Capture the cell that displays the provided text and extract its (X, Y) central coordinate. 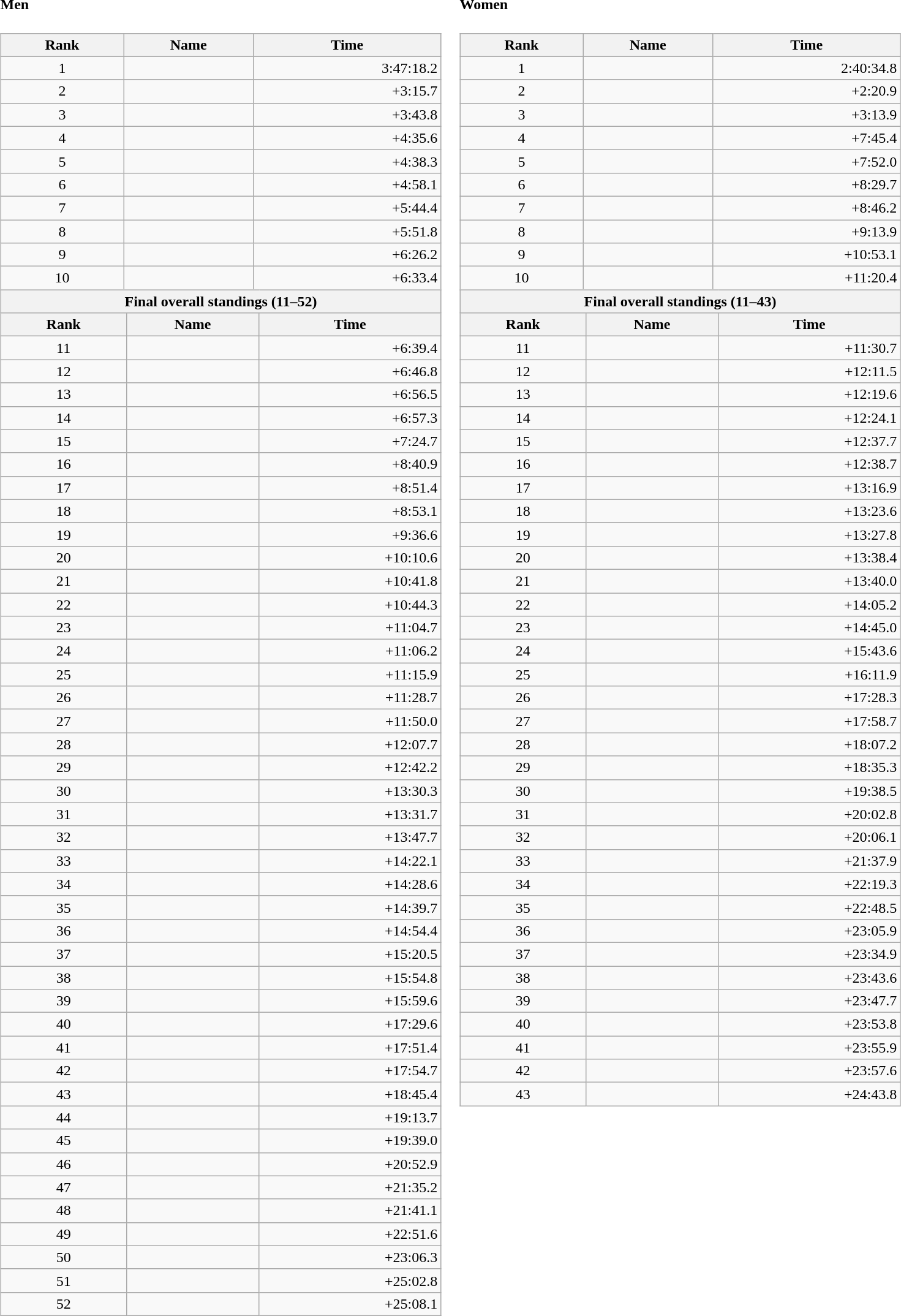
+17:51.4 (350, 1048)
+6:57.3 (350, 418)
+16:11.9 (810, 675)
+23:43.6 (810, 978)
+10:41.8 (350, 581)
+3:13.9 (807, 115)
+7:52.0 (807, 161)
+10:53.1 (807, 255)
+19:39.0 (350, 1141)
44 (64, 1117)
+19:38.5 (810, 791)
+10:44.3 (350, 605)
+9:13.9 (807, 232)
+7:24.7 (350, 441)
+23:55.9 (810, 1048)
+17:54.7 (350, 1071)
+18:35.3 (810, 768)
+11:28.7 (350, 698)
49 (64, 1234)
+23:57.6 (810, 1071)
+15:54.8 (350, 978)
51 (64, 1280)
+23:06.3 (350, 1257)
+6:39.4 (350, 348)
+14:45.0 (810, 628)
+13:38.4 (810, 558)
2:40:34.8 (807, 68)
+12:42.2 (350, 768)
+11:50.0 (350, 721)
+22:51.6 (350, 1234)
+11:06.2 (350, 651)
+13:30.3 (350, 791)
+6:56.5 (350, 395)
+9:36.6 (350, 534)
+12:11.5 (810, 371)
+11:04.7 (350, 628)
+23:53.8 (810, 1024)
45 (64, 1141)
+4:35.6 (347, 138)
Final overall standings (11–43) (680, 301)
+8:53.1 (350, 511)
+20:02.8 (810, 814)
+24:43.8 (810, 1094)
+23:34.9 (810, 954)
+14:22.1 (350, 861)
+17:28.3 (810, 698)
+14:54.4 (350, 931)
+11:20.4 (807, 278)
+18:45.4 (350, 1094)
+4:38.3 (347, 161)
50 (64, 1257)
+14:39.7 (350, 907)
+13:31.7 (350, 814)
+20:52.9 (350, 1164)
+22:48.5 (810, 907)
+8:40.9 (350, 464)
+18:07.2 (810, 744)
+17:29.6 (350, 1024)
+12:07.7 (350, 744)
3:47:18.2 (347, 68)
47 (64, 1187)
+5:44.4 (347, 208)
+12:38.7 (810, 464)
+21:41.1 (350, 1211)
+5:51.8 (347, 232)
+6:33.4 (347, 278)
+4:58.1 (347, 184)
+8:29.7 (807, 184)
+15:43.6 (810, 651)
+13:23.6 (810, 511)
+13:47.7 (350, 838)
+14:28.6 (350, 884)
+11:15.9 (350, 675)
46 (64, 1164)
+8:51.4 (350, 488)
+12:37.7 (810, 441)
+13:16.9 (810, 488)
+23:05.9 (810, 931)
+6:46.8 (350, 371)
+7:45.4 (807, 138)
+21:37.9 (810, 861)
+21:35.2 (350, 1187)
+12:24.1 (810, 418)
+17:58.7 (810, 721)
+15:20.5 (350, 954)
+11:30.7 (810, 348)
+8:46.2 (807, 208)
+25:08.1 (350, 1304)
52 (64, 1304)
Final overall standings (11–52) (221, 301)
+13:40.0 (810, 581)
+13:27.8 (810, 534)
+12:19.6 (810, 395)
+14:05.2 (810, 605)
48 (64, 1211)
+25:02.8 (350, 1280)
+2:20.9 (807, 91)
+10:10.6 (350, 558)
+22:19.3 (810, 884)
+20:06.1 (810, 838)
+3:15.7 (347, 91)
+6:26.2 (347, 255)
+23:47.7 (810, 1001)
+19:13.7 (350, 1117)
+3:43.8 (347, 115)
+15:59.6 (350, 1001)
